Output the [X, Y] coordinate of the center of the cell containing the given text.  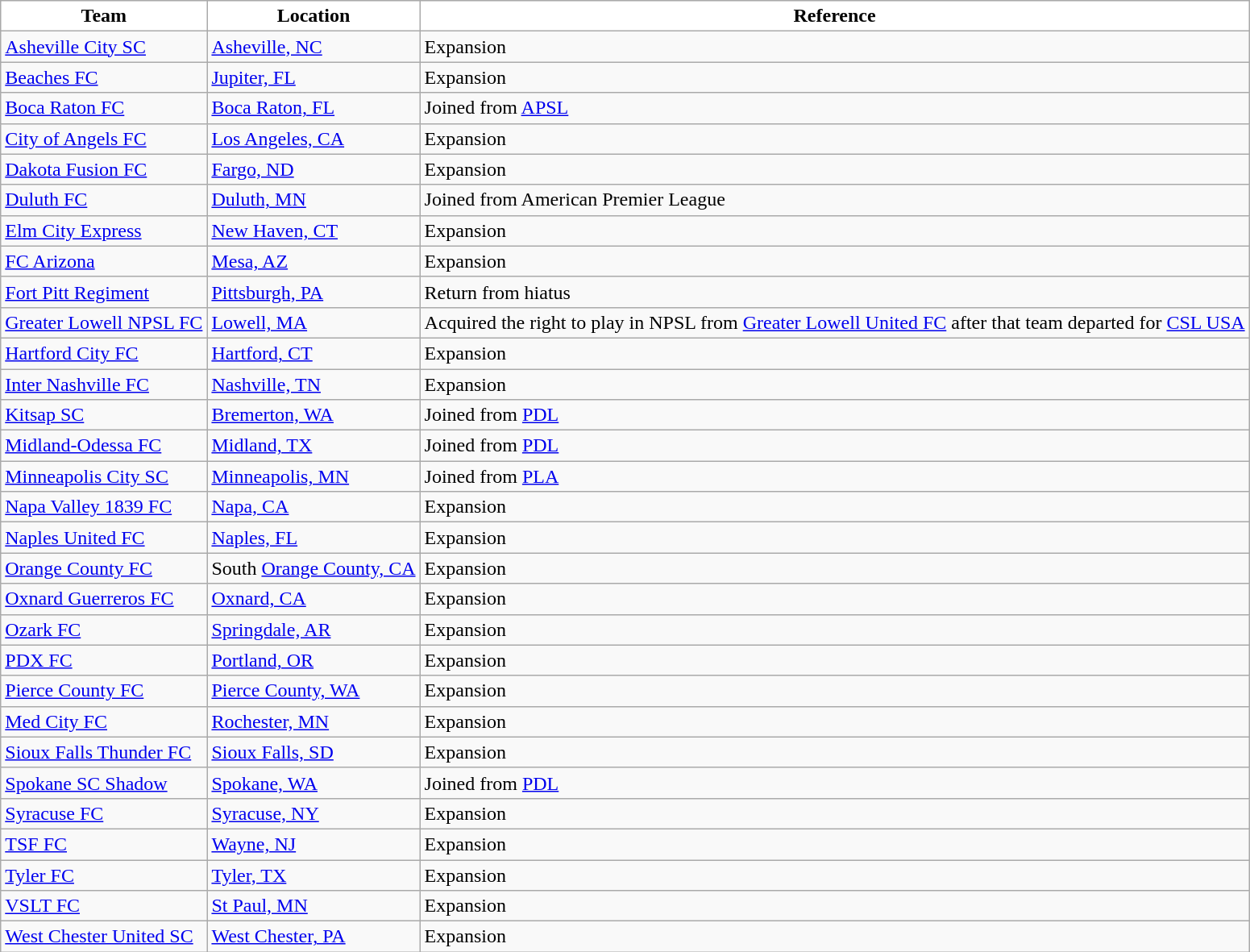
Location [314, 16]
Ozark FC [104, 630]
Naples United FC [104, 538]
Lowell, MA [314, 322]
Acquired the right to play in NPSL from Greater Lowell United FC after that team departed for CSL USA [835, 322]
New Haven, CT [314, 231]
Oxnard Guerreros FC [104, 599]
Sioux Falls Thunder FC [104, 752]
Tyler, TX [314, 875]
Orange County FC [104, 568]
Hartford City FC [104, 353]
Boca Raton FC [104, 108]
Reference [835, 16]
Elm City Express [104, 231]
VSLT FC [104, 906]
West Chester United SC [104, 937]
Minneapolis City SC [104, 476]
Hartford, CT [314, 353]
Kitsap SC [104, 415]
Nashville, TN [314, 385]
South Orange County, CA [314, 568]
West Chester, PA [314, 937]
FC Arizona [104, 261]
Midland, TX [314, 446]
Minneapolis, MN [314, 476]
Naples, FL [314, 538]
Fargo, ND [314, 169]
Tyler FC [104, 875]
Oxnard, CA [314, 599]
Inter Nashville FC [104, 385]
City of Angels FC [104, 139]
Dakota Fusion FC [104, 169]
Joined from APSL [835, 108]
Spokane, WA [314, 783]
Team [104, 16]
Bremerton, WA [314, 415]
Pierce County FC [104, 691]
Greater Lowell NPSL FC [104, 322]
Asheville City SC [104, 47]
TSF FC [104, 844]
Mesa, AZ [314, 261]
Wayne, NJ [314, 844]
Los Angeles, CA [314, 139]
Duluth, MN [314, 200]
Midland-Odessa FC [104, 446]
Portland, OR [314, 660]
Springdale, AR [314, 630]
Spokane SC Shadow [104, 783]
Rochester, MN [314, 721]
Beaches FC [104, 77]
Pittsburgh, PA [314, 292]
Duluth FC [104, 200]
Boca Raton, FL [314, 108]
Joined from PLA [835, 476]
Sioux Falls, SD [314, 752]
Jupiter, FL [314, 77]
Napa, CA [314, 507]
Fort Pitt Regiment [104, 292]
Return from hiatus [835, 292]
Syracuse, NY [314, 813]
Joined from American Premier League [835, 200]
PDX FC [104, 660]
Pierce County, WA [314, 691]
Syracuse FC [104, 813]
St Paul, MN [314, 906]
Napa Valley 1839 FC [104, 507]
Med City FC [104, 721]
Asheville, NC [314, 47]
